Provide the (x, y) coordinate of the cell's center where the given text is located.  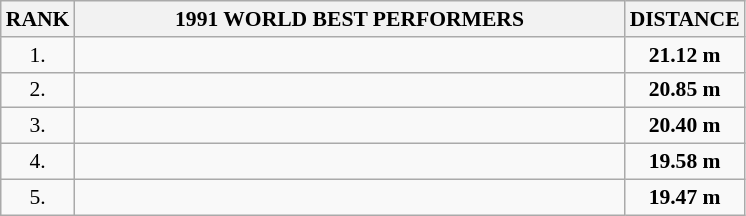
RANK (38, 19)
4. (38, 162)
21.12 m (685, 55)
20.85 m (685, 90)
19.47 m (685, 197)
5. (38, 197)
3. (38, 126)
DISTANCE (685, 19)
1. (38, 55)
1991 WORLD BEST PERFORMERS (349, 19)
2. (38, 90)
20.40 m (685, 126)
19.58 m (685, 162)
